Pinpoint the cell where the given text exists, returning its [x, y] midpoint coordinate. 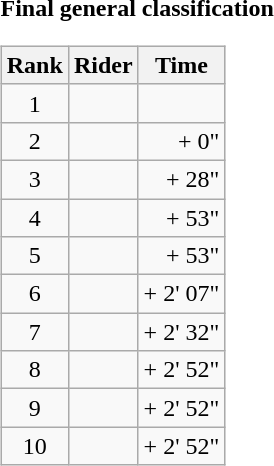
4 [34, 217]
8 [34, 370]
Rank [34, 65]
9 [34, 408]
1 [34, 103]
Rider [103, 65]
+ 0" [182, 141]
5 [34, 256]
2 [34, 141]
3 [34, 179]
7 [34, 332]
+ 2' 32" [182, 332]
+ 28" [182, 179]
10 [34, 446]
Time [182, 65]
6 [34, 294]
+ 2' 07" [182, 294]
